Scan for the cell matching the given text and deliver its [x, y] coordinate at center. 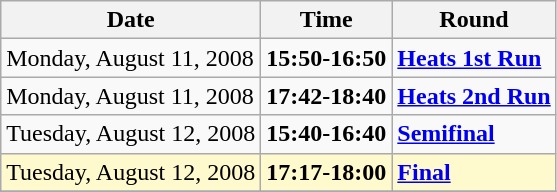
Semifinal [474, 134]
Round [474, 20]
15:40-16:40 [326, 134]
Heats 1st Run [474, 58]
17:42-18:40 [326, 96]
Time [326, 20]
17:17-18:00 [326, 172]
Date [131, 20]
Final [474, 172]
Heats 2nd Run [474, 96]
15:50-16:50 [326, 58]
